From the cell containing the given text, extract its center point as (x, y) coordinate. 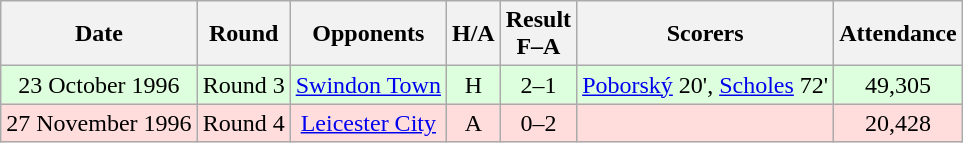
Date (99, 34)
49,305 (898, 85)
Poborský 20', Scholes 72' (706, 85)
0–2 (538, 123)
20,428 (898, 123)
A (473, 123)
H/A (473, 34)
2–1 (538, 85)
ResultF–A (538, 34)
Scorers (706, 34)
H (473, 85)
Swindon Town (368, 85)
Attendance (898, 34)
23 October 1996 (99, 85)
Round (244, 34)
Round 3 (244, 85)
Opponents (368, 34)
Leicester City (368, 123)
Round 4 (244, 123)
27 November 1996 (99, 123)
